Capture the cell that displays the provided text and extract its [X, Y] central coordinate. 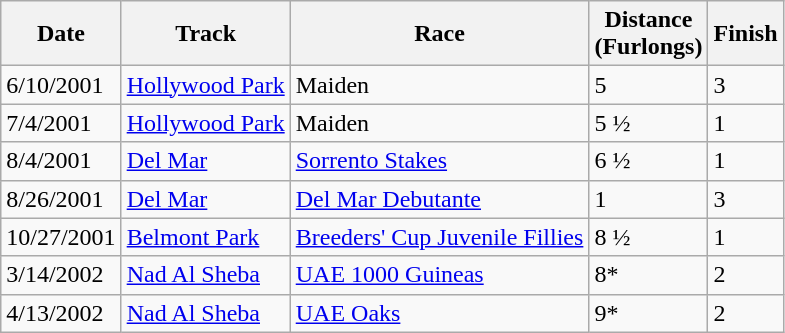
7/4/2001 [61, 123]
8/4/2001 [61, 161]
5 ½ [648, 123]
9* [648, 313]
8 ½ [648, 237]
UAE Oaks [440, 313]
UAE 1000 Guineas [440, 275]
6 ½ [648, 161]
Distance(Furlongs) [648, 34]
4/13/2002 [61, 313]
6/10/2001 [61, 85]
5 [648, 85]
Date [61, 34]
10/27/2001 [61, 237]
8/26/2001 [61, 199]
8* [648, 275]
3/14/2002 [61, 275]
Track [206, 34]
Sorrento Stakes [440, 161]
Finish [746, 34]
Belmont Park [206, 237]
Del Mar Debutante [440, 199]
Breeders' Cup Juvenile Fillies [440, 237]
Race [440, 34]
